Identify which cell holds the provided text, then report its (x, y) central coordinate. 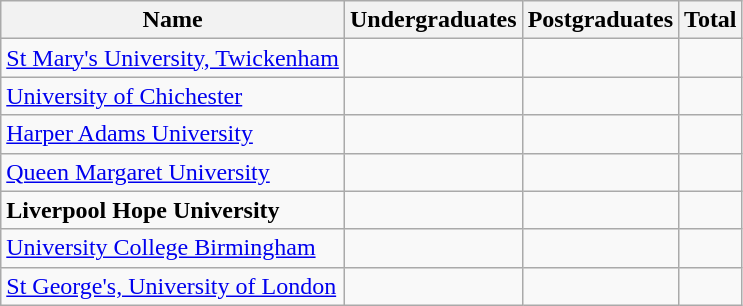
Postgraduates (600, 20)
Queen Margaret University (173, 172)
Name (173, 20)
Total (711, 20)
Undergraduates (433, 20)
Harper Adams University (173, 134)
St George's, University of London (173, 286)
University College Birmingham (173, 248)
University of Chichester (173, 96)
St Mary's University, Twickenham (173, 58)
Liverpool Hope University (173, 210)
